Locate the cell with the specified text and output its (X, Y) center coordinate. 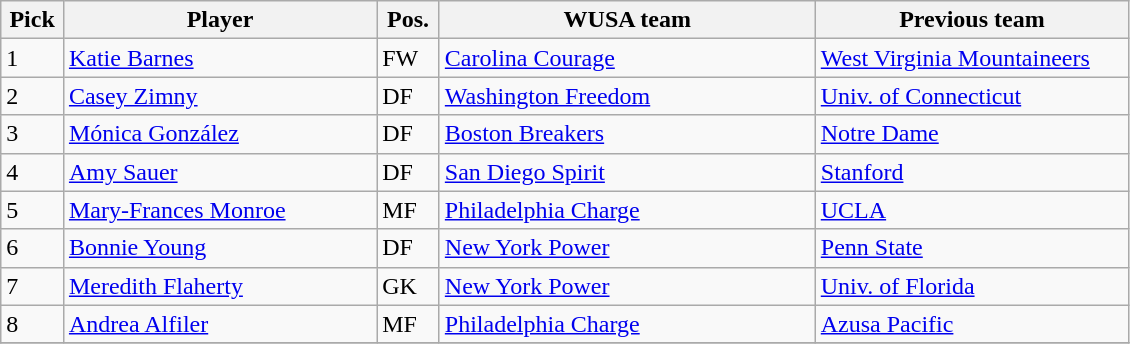
Pos. (408, 20)
Bonnie Young (220, 248)
Andrea Alfiler (220, 324)
Previous team (972, 20)
1 (32, 58)
Katie Barnes (220, 58)
Casey Zimny (220, 96)
Pick (32, 20)
Stanford (972, 172)
West Virginia Mountaineers (972, 58)
WUSA team (627, 20)
Washington Freedom (627, 96)
7 (32, 286)
Univ. of Florida (972, 286)
5 (32, 210)
Univ. of Connecticut (972, 96)
Mónica González (220, 134)
Notre Dame (972, 134)
6 (32, 248)
Penn State (972, 248)
FW (408, 58)
4 (32, 172)
Boston Breakers (627, 134)
Amy Sauer (220, 172)
8 (32, 324)
Player (220, 20)
Mary-Frances Monroe (220, 210)
UCLA (972, 210)
2 (32, 96)
GK (408, 286)
3 (32, 134)
San Diego Spirit (627, 172)
Meredith Flaherty (220, 286)
Azusa Pacific (972, 324)
Carolina Courage (627, 58)
